Locate the cell with the specified text and output its [X, Y] center coordinate. 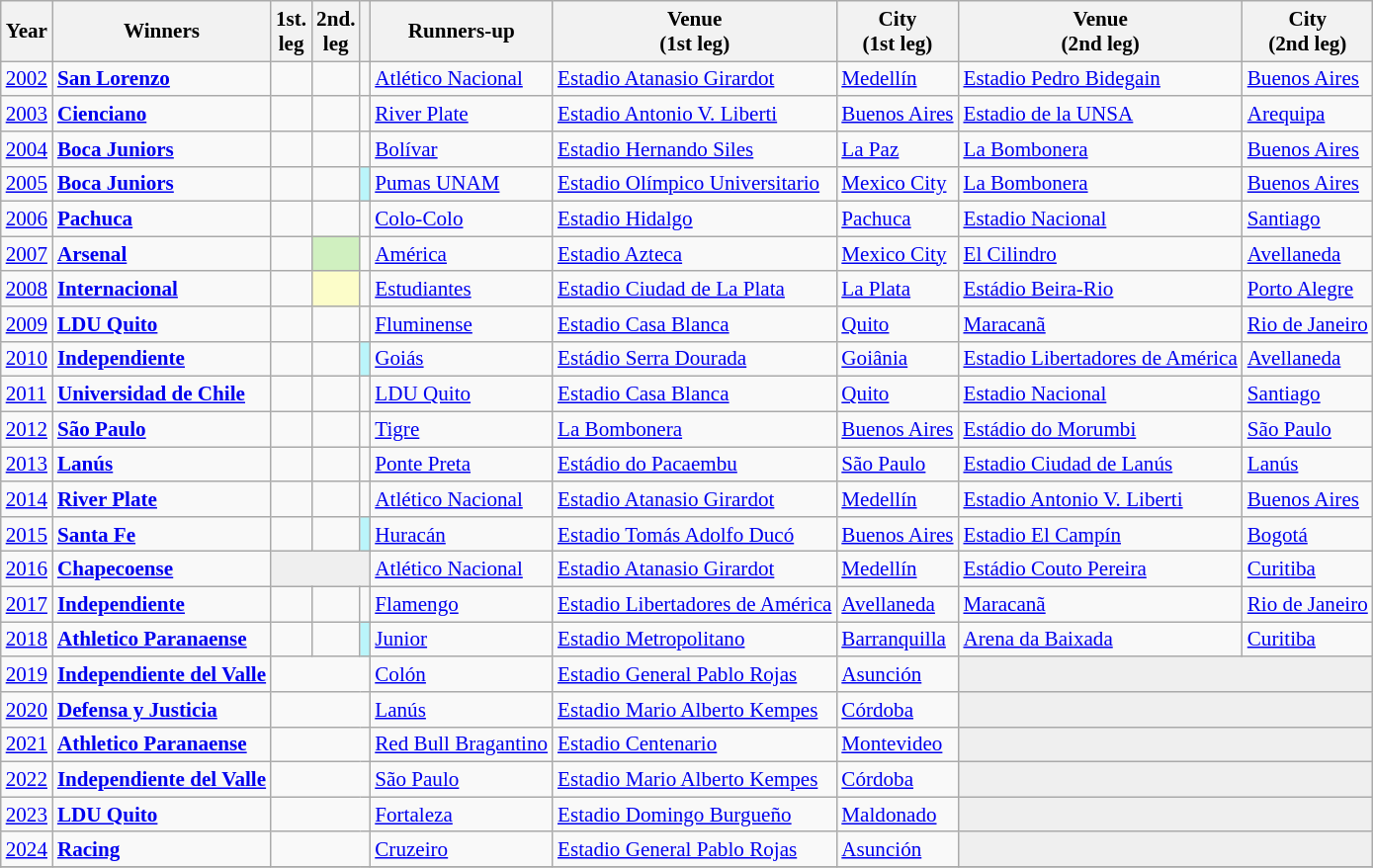
Year [27, 32]
2002 [27, 79]
Fluminense [461, 324]
2017 [27, 603]
2024 [27, 848]
Estadio El Campín [1101, 534]
2009 [27, 324]
Universidad de Chile [162, 393]
Defensa y Justicia [162, 710]
Arsenal [162, 253]
2003 [27, 113]
2012 [27, 429]
City (1st leg) [898, 32]
2nd.leg [336, 32]
Chapecoense [162, 569]
2019 [27, 674]
Goiás [461, 358]
Fortaleza [461, 815]
Huracán [461, 534]
Runners-up [461, 32]
2004 [27, 148]
Maldonado [898, 815]
2016 [27, 569]
2010 [27, 358]
Estudiantes [461, 289]
2007 [27, 253]
2011 [27, 393]
Cruzeiro [461, 848]
Red Bull Bragantino [461, 743]
Santa Fe [162, 534]
2023 [27, 815]
Estádio do Morumbi [1101, 429]
2020 [27, 710]
Porto Alegre [1308, 289]
2022 [27, 779]
2008 [27, 289]
Estadio Domingo Burgueño [694, 815]
Winners [162, 32]
Estadio Centenario [694, 743]
Bogotá [1308, 534]
La Paz [898, 148]
Estadio Metropolitano [694, 639]
Estadio Tomás Adolfo Ducó [694, 534]
Flamengo [461, 603]
Estadio Olímpico Universitario [694, 184]
Arena da Baixada [1101, 639]
Estádio Beira-Rio [1101, 289]
Estadio Ciudad de Lanús [1101, 465]
2014 [27, 498]
Estadio de la UNSA [1101, 113]
El Cilindro [1101, 253]
Colo-Colo [461, 219]
Estadio Pedro Bidegain [1101, 79]
Estadio Ciudad de La Plata [694, 289]
San Lorenzo [162, 79]
2021 [27, 743]
Venue (2nd leg) [1101, 32]
Barranquilla [898, 639]
City (2nd leg) [1308, 32]
Estadio Azteca [694, 253]
Ponte Preta [461, 465]
Goiânia [898, 358]
Internacional [162, 289]
Venue (1st leg) [694, 32]
1st.leg [291, 32]
2013 [27, 465]
Estadio Hernando Siles [694, 148]
Estádio do Pacaembu [694, 465]
América [461, 253]
Pumas UNAM [461, 184]
La Plata [898, 289]
Cienciano [162, 113]
Colón [461, 674]
2006 [27, 219]
Racing [162, 848]
Estádio Couto Pereira [1101, 569]
Estádio Serra Dourada [694, 358]
Tigre [461, 429]
Junior [461, 639]
2005 [27, 184]
Bolívar [461, 148]
2015 [27, 534]
Estadio Hidalgo [694, 219]
Arequipa [1308, 113]
2018 [27, 639]
Montevideo [898, 743]
